Identify which cell holds the provided text, then report its (x, y) central coordinate. 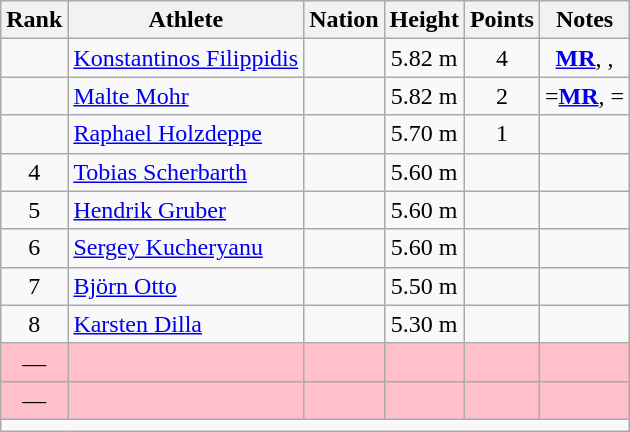
1 (502, 134)
5.30 m (424, 324)
Björn Otto (186, 286)
5.70 m (424, 134)
Nation (344, 20)
6 (34, 248)
7 (34, 286)
5.50 m (424, 286)
Konstantinos Filippidis (186, 58)
Sergey Kucheryanu (186, 248)
Hendrik Gruber (186, 210)
8 (34, 324)
Raphael Holzdeppe (186, 134)
=MR, = (584, 96)
Notes (584, 20)
Height (424, 20)
MR, , (584, 58)
5 (34, 210)
Malte Mohr (186, 96)
Rank (34, 20)
Athlete (186, 20)
2 (502, 96)
Points (502, 20)
Karsten Dilla (186, 324)
Tobias Scherbarth (186, 172)
